Find where the given text appears and provide that cell's center as (X, Y) coordinate. 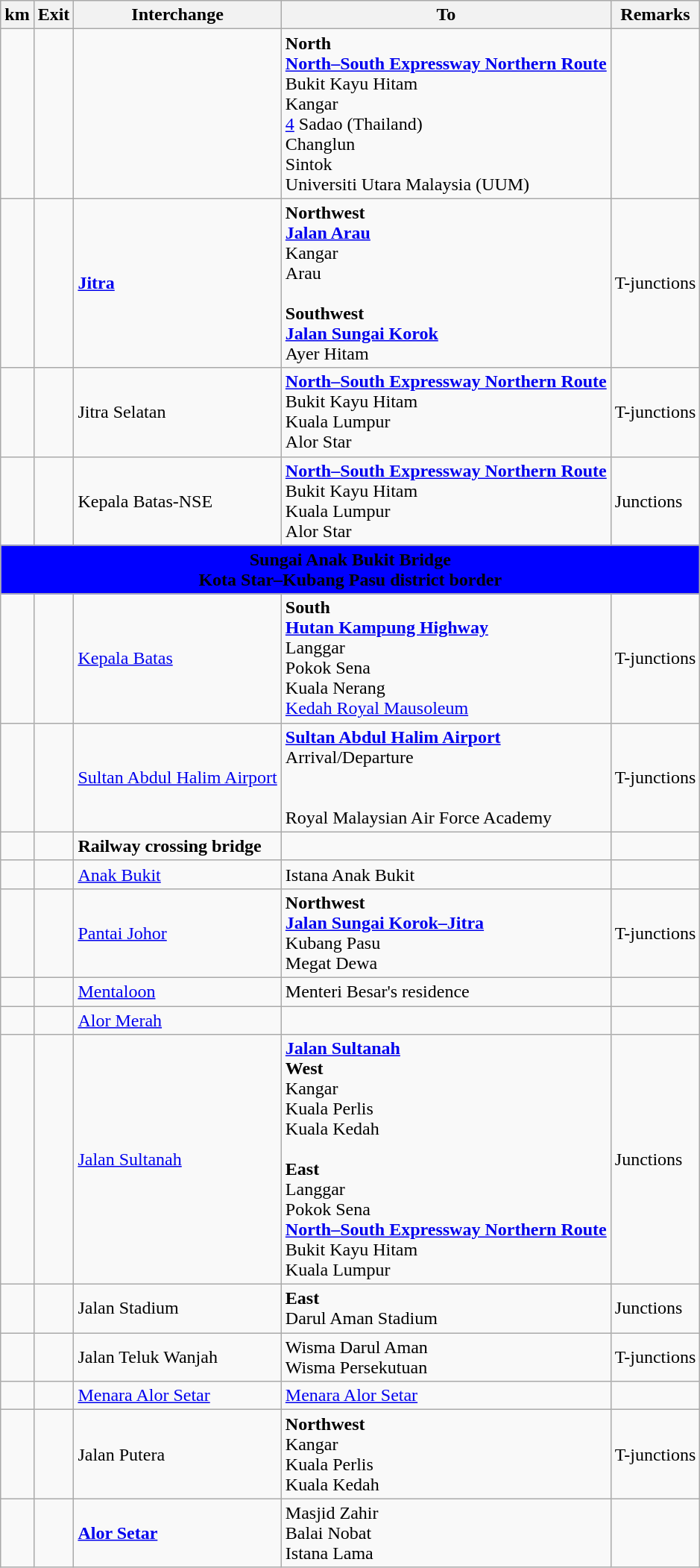
Sultan Abdul Halim Airport Arrival/DepartureRoyal Malaysian Air Force Academy (446, 777)
Northwest Kangar Kuala Perlis Kuala Kedah (446, 1455)
Mentaloon (177, 991)
Jitra Selatan (177, 412)
Menteri Besar's residence (446, 991)
Jalan Stadium (177, 1308)
Northwest Jalan Sungai Korok–JitraKubang PasuMegat Dewa (446, 932)
South Hutan Kampung Highway Langgar Pokok Sena Kuala Nerang Kedah Royal Mausoleum (446, 658)
Interchange (177, 15)
EastDarul Aman Stadium (446, 1308)
Kepala Batas-NSE (177, 501)
Jalan SultanahWest Kangar Kuala Perlis Kuala KedahEast Langgar Pokok Sena North–South Expressway Northern RouteBukit Kayu HitamKuala Lumpur (446, 1159)
Exit (54, 15)
Masjid ZahirBalai NobatIstana Lama (446, 1533)
Remarks (655, 15)
Istana Anak Bukit (446, 874)
km (17, 15)
Sungai Anak Bukit BridgeKota Star–Kubang Pasu district border (350, 570)
Alor Merah (177, 1020)
Jalan Teluk Wanjah (177, 1358)
Kepala Batas (177, 658)
Anak Bukit (177, 874)
North North–South Expressway Northern RouteBukit Kayu HitamKangar4 Sadao (Thailand)ChanglunSintokUniversiti Utara Malaysia (UUM) (446, 113)
Northwest Jalan ArauKangarArauSouthwest Jalan Sungai KorokAyer Hitam (446, 283)
Wisma Darul AmanWisma Persekutuan (446, 1358)
To (446, 15)
Railway crossing bridge (177, 846)
Alor Setar (177, 1533)
Pantai Johor (177, 932)
Jitra (177, 283)
Jalan Sultanah (177, 1159)
Jalan Putera (177, 1455)
Sultan Abdul Halim Airport (177, 777)
